Pinpoint the cell where the given text exists, returning its [x, y] midpoint coordinate. 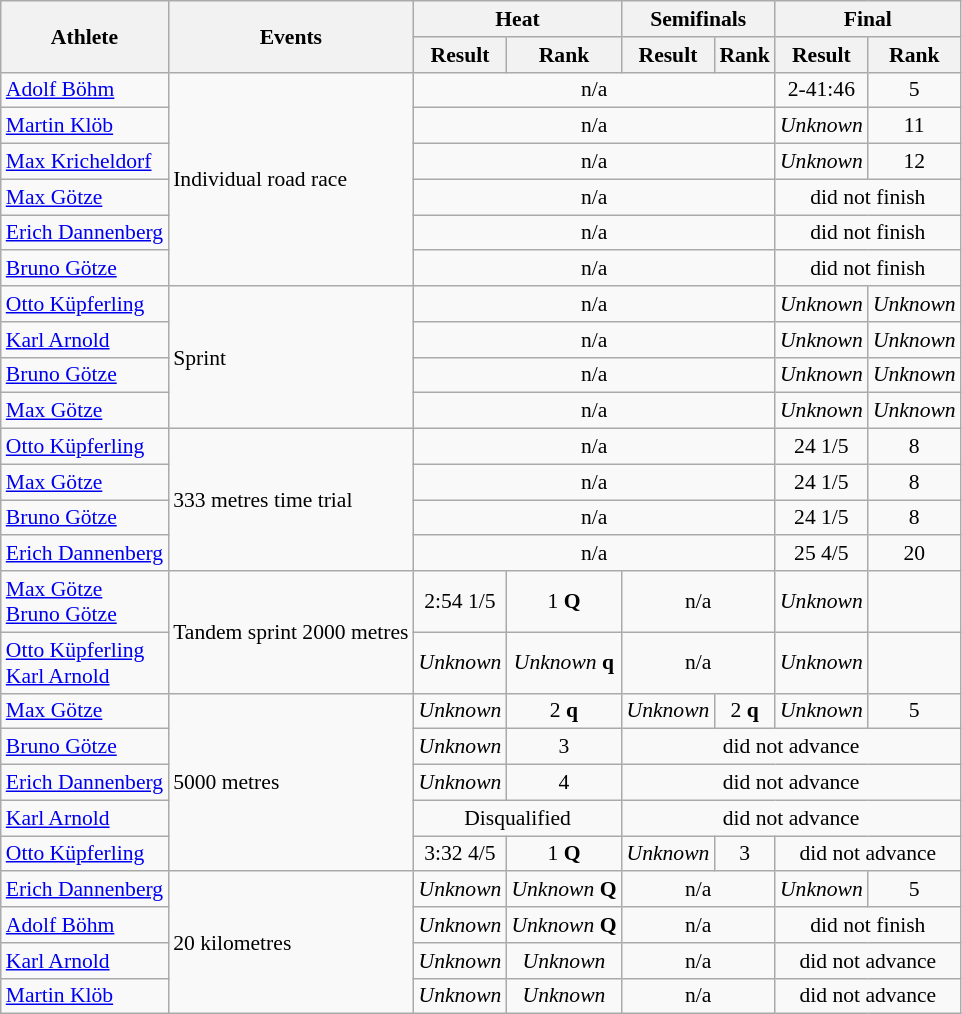
Individual road race [290, 179]
2:54 1/5 [460, 602]
Max GötzeBruno Götze [84, 602]
Max Kricheldorf [84, 162]
12 [914, 162]
Semifinals [698, 19]
Tandem sprint 2000 metres [290, 632]
Otto KüpferlingKarl Arnold [84, 662]
Heat [518, 19]
11 [914, 126]
25 4/5 [822, 554]
Final [868, 19]
Athlete [84, 36]
Sprint [290, 357]
5000 metres [290, 782]
4 [564, 783]
Unknown q [564, 662]
333 metres time trial [290, 500]
3:32 4/5 [460, 854]
2-41:46 [822, 90]
20 kilometres [290, 943]
Disqualified [518, 818]
20 [914, 554]
Events [290, 36]
